Search for the cell housing the specified text and yield its [X, Y] center coordinate. 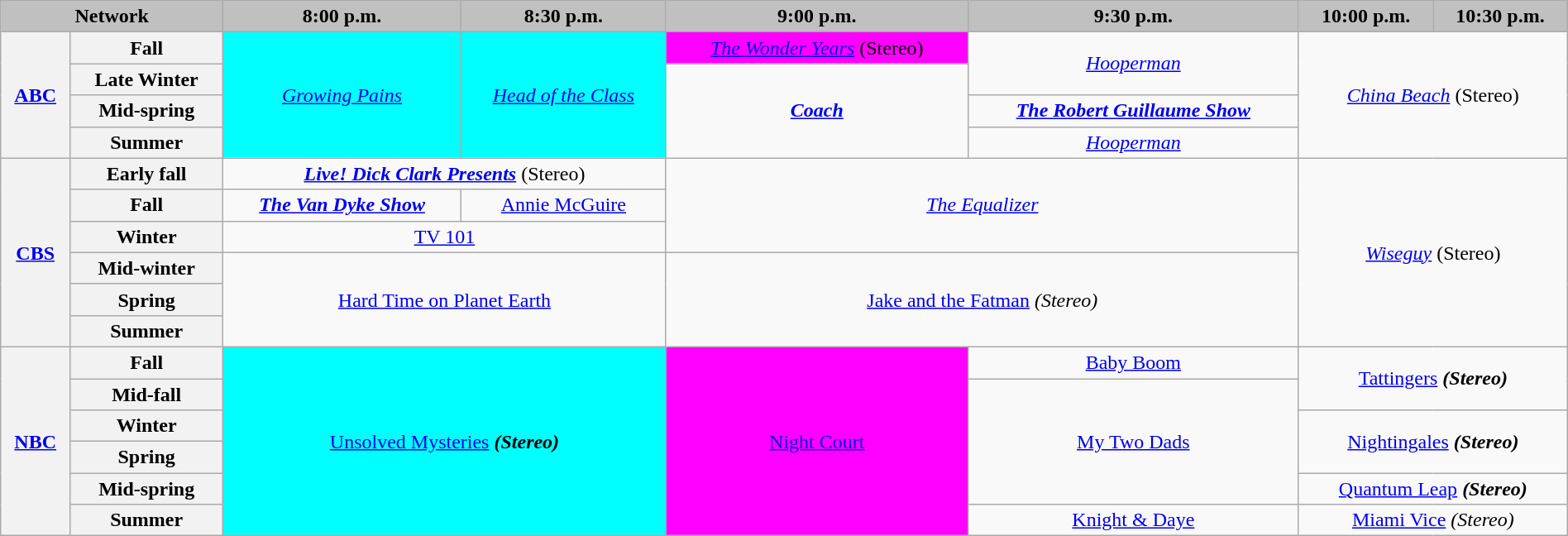
My Two Dads [1133, 442]
Hard Time on Planet Earth [445, 299]
Miami Vice (Stereo) [1432, 520]
Unsolved Mysteries (Stereo) [445, 441]
9:00 p.m. [817, 17]
ABC [36, 95]
Mid-winter [147, 268]
Baby Boom [1133, 362]
CBS [36, 252]
10:30 p.m. [1500, 17]
10:00 p.m. [1365, 17]
NBC [36, 441]
Tattingers (Stereo) [1432, 378]
The Equalizer [982, 205]
9:30 p.m. [1133, 17]
8:30 p.m. [563, 17]
Jake and the Fatman (Stereo) [982, 299]
China Beach (Stereo) [1432, 95]
8:00 p.m. [342, 17]
Early fall [147, 174]
Head of the Class [563, 95]
The Robert Guillaume Show [1133, 111]
Late Winter [147, 79]
Wiseguy (Stereo) [1432, 252]
Knight & Daye [1133, 520]
Nightingales (Stereo) [1432, 442]
Quantum Leap (Stereo) [1432, 489]
Annie McGuire [563, 205]
Coach [817, 111]
Night Court [817, 441]
Live! Dick Clark Presents (Stereo) [445, 174]
Growing Pains [342, 95]
Network [112, 17]
TV 101 [445, 237]
The Van Dyke Show [342, 205]
The Wonder Years (Stereo) [817, 48]
Mid-fall [147, 395]
